Detect which cell encompasses the target text, then output its (X, Y) center coordinate. 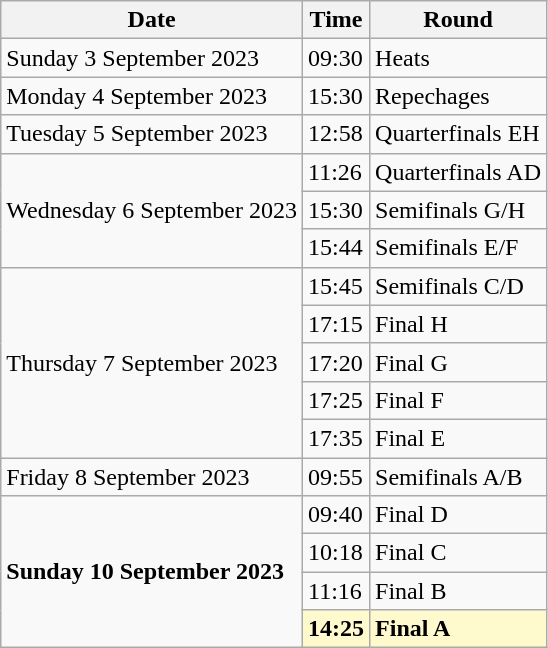
Heats (458, 58)
Semifinals A/B (458, 477)
Final G (458, 362)
09:40 (336, 515)
Final E (458, 438)
Semifinals G/H (458, 210)
Wednesday 6 September 2023 (152, 210)
Final H (458, 324)
Quarterfinals AD (458, 172)
Time (336, 20)
Final D (458, 515)
17:35 (336, 438)
Monday 4 September 2023 (152, 96)
Quarterfinals EH (458, 134)
Sunday 10 September 2023 (152, 572)
10:18 (336, 553)
17:25 (336, 400)
09:55 (336, 477)
11:16 (336, 591)
Repechages (458, 96)
15:45 (336, 286)
Final C (458, 553)
Semifinals E/F (458, 248)
17:20 (336, 362)
11:26 (336, 172)
14:25 (336, 629)
Final A (458, 629)
12:58 (336, 134)
Date (152, 20)
Round (458, 20)
09:30 (336, 58)
Final B (458, 591)
Tuesday 5 September 2023 (152, 134)
Friday 8 September 2023 (152, 477)
Semifinals C/D (458, 286)
Final F (458, 400)
Sunday 3 September 2023 (152, 58)
17:15 (336, 324)
Thursday 7 September 2023 (152, 362)
15:44 (336, 248)
